Capture the cell that displays the provided text and extract its [X, Y] central coordinate. 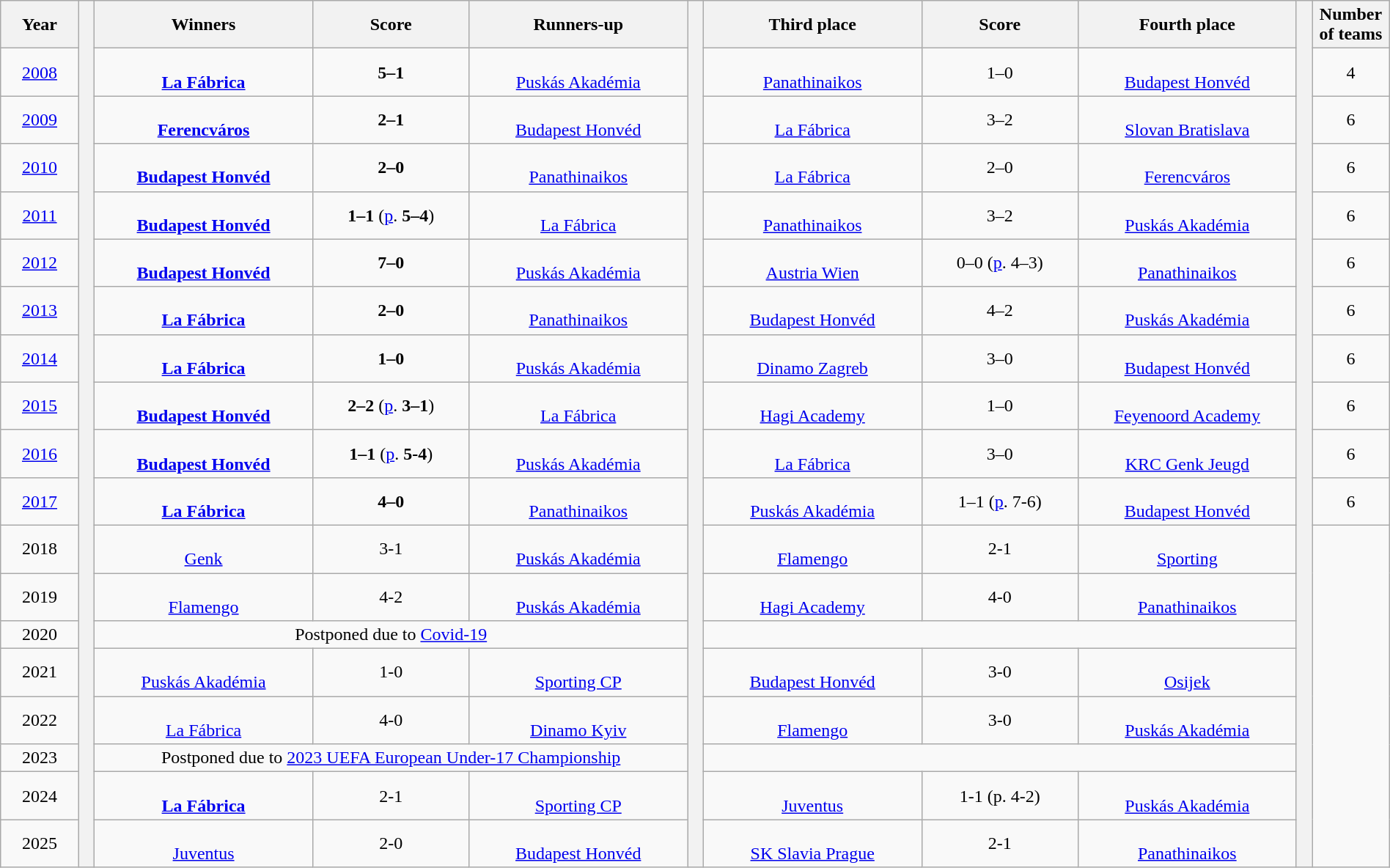
1–1 (p. 7-6) [1000, 501]
0–0 (p. 4–3) [1000, 262]
SK Slavia Prague [812, 843]
2009 [40, 120]
4–0 [391, 501]
KRC Genk Jeugd [1187, 453]
Dinamo Zagreb [812, 358]
3-1 [391, 548]
Number of teams [1351, 25]
2020 [40, 635]
5–1 [391, 72]
2019 [40, 597]
4–2 [1000, 311]
Winners [204, 25]
2-0 [391, 843]
Slovan Bratislava [1187, 120]
4-2 [391, 597]
Dinamo Kyiv [578, 720]
2023 [40, 758]
2022 [40, 720]
1–1 (p. 5–4) [391, 216]
1-0 [391, 673]
Postponed due to Covid-19 [391, 635]
2–1 [391, 120]
Fourth place [1187, 25]
2012 [40, 262]
Osijek [1187, 673]
2016 [40, 453]
2013 [40, 311]
2018 [40, 548]
Postponed due to 2023 UEFA European Under-17 Championship [391, 758]
4 [1351, 72]
2008 [40, 72]
2024 [40, 796]
2017 [40, 501]
Sporting [1187, 548]
2025 [40, 843]
2–2 (p. 3–1) [391, 406]
1-1 (p. 4-2) [1000, 796]
1–1 (p. 5-4) [391, 453]
Runners-up [578, 25]
2010 [40, 167]
Feyenoord Academy [1187, 406]
2015 [40, 406]
Year [40, 25]
2011 [40, 216]
Austria Wien [812, 262]
Genk [204, 548]
2021 [40, 673]
Third place [812, 25]
7–0 [391, 262]
2014 [40, 358]
